Locate the cell with the specified text and output its (x, y) center coordinate. 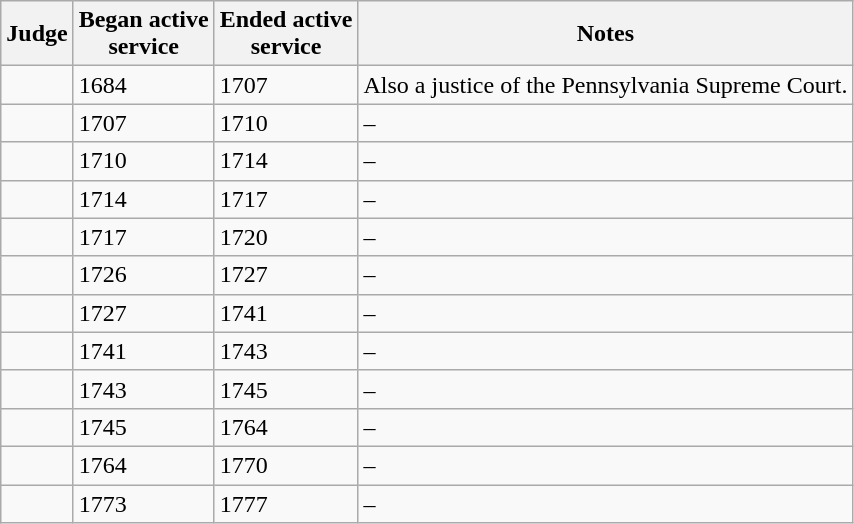
Ended activeservice (286, 34)
1773 (144, 503)
Notes (606, 34)
Also a justice of the Pennsylvania Supreme Court. (606, 85)
Began activeservice (144, 34)
1720 (286, 237)
1726 (144, 275)
1684 (144, 85)
1777 (286, 503)
1770 (286, 465)
Judge (37, 34)
